From the cell containing the given text, extract its center point as (x, y) coordinate. 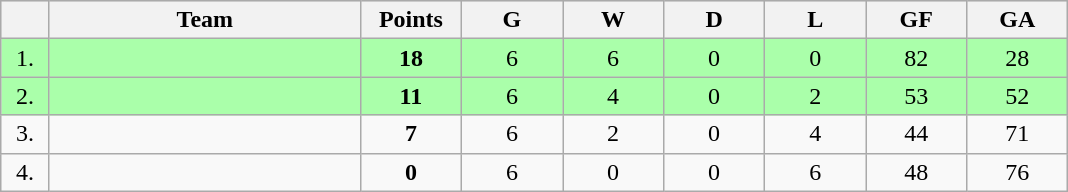
W (612, 20)
2. (26, 96)
GA (1018, 20)
1. (26, 58)
3. (26, 134)
82 (916, 58)
Points (410, 20)
44 (916, 134)
G (512, 20)
52 (1018, 96)
7 (410, 134)
28 (1018, 58)
4. (26, 172)
48 (916, 172)
53 (916, 96)
11 (410, 96)
71 (1018, 134)
18 (410, 58)
D (714, 20)
Team (204, 20)
76 (1018, 172)
GF (916, 20)
L (816, 20)
